Output the (X, Y) coordinate of the center of the cell containing the given text.  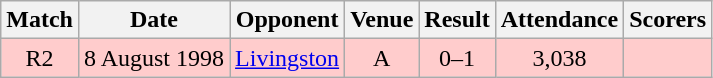
Date (154, 20)
A (382, 58)
Attendance (559, 20)
Match (40, 20)
8 August 1998 (154, 58)
Opponent (288, 20)
0–1 (457, 58)
Result (457, 20)
Venue (382, 20)
3,038 (559, 58)
R2 (40, 58)
Scorers (668, 20)
Livingston (288, 58)
